Extract the (X, Y) coordinate from the center of the cell holding the provided text.  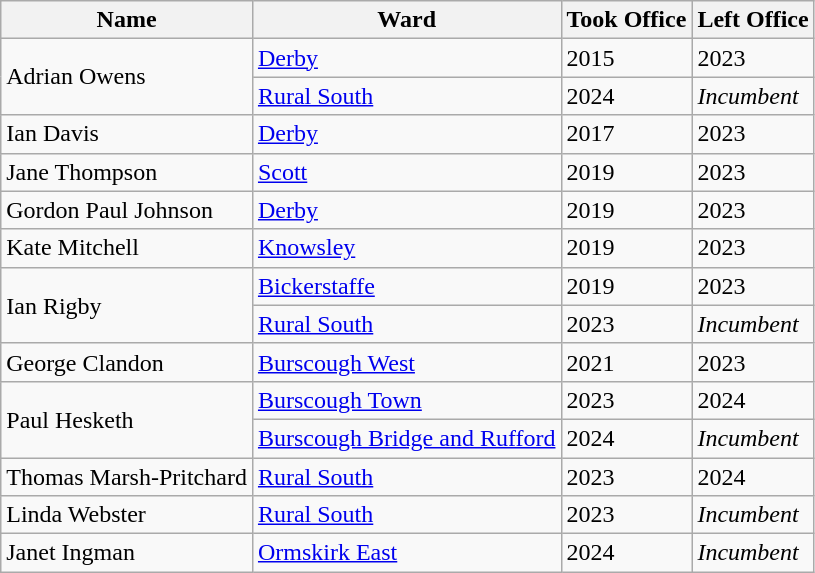
Linda Webster (127, 515)
Thomas Marsh-Pritchard (127, 477)
Knowsley (406, 248)
Bickerstaffe (406, 286)
Gordon Paul Johnson (127, 210)
Janet Ingman (127, 553)
Kate Mitchell (127, 248)
Paul Hesketh (127, 419)
Burscough West (406, 362)
Burscough Bridge and Rufford (406, 438)
2015 (626, 58)
Left Office (753, 20)
Burscough Town (406, 400)
2021 (626, 362)
Name (127, 20)
Ormskirk East (406, 553)
George Clandon (127, 362)
Adrian Owens (127, 77)
Jane Thompson (127, 172)
2017 (626, 134)
Ward (406, 20)
Ian Rigby (127, 305)
Took Office (626, 20)
Ian Davis (127, 134)
Scott (406, 172)
